From the cell containing the given text, extract its center point as [X, Y] coordinate. 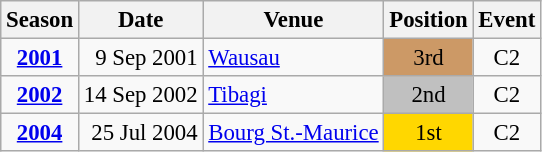
2002 [40, 95]
25 Jul 2004 [140, 133]
1st [428, 133]
9 Sep 2001 [140, 58]
2001 [40, 58]
Tibagi [294, 95]
Wausau [294, 58]
Season [40, 20]
Event [507, 20]
Date [140, 20]
2004 [40, 133]
Position [428, 20]
2nd [428, 95]
3rd [428, 58]
Bourg St.-Maurice [294, 133]
14 Sep 2002 [140, 95]
Venue [294, 20]
